Return the (x, y) coordinate for the center point of the cell that contains the specified text.  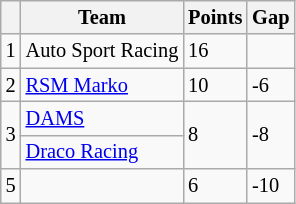
Team (102, 17)
10 (215, 85)
-10 (270, 186)
1 (11, 51)
8 (215, 134)
6 (215, 186)
-8 (270, 134)
3 (11, 134)
-6 (270, 85)
5 (11, 186)
Points (215, 17)
2 (11, 85)
DAMS (102, 118)
16 (215, 51)
Draco Racing (102, 152)
Gap (270, 17)
Auto Sport Racing (102, 51)
RSM Marko (102, 85)
